For the text-containing cell, return its midpoint in (X, Y) coordinate format. 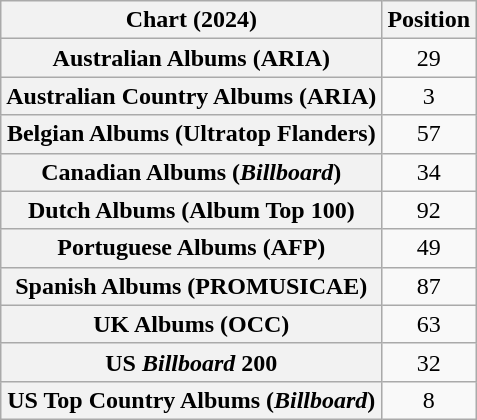
63 (429, 324)
UK Albums (OCC) (192, 324)
Australian Albums (ARIA) (192, 58)
Australian Country Albums (ARIA) (192, 96)
8 (429, 400)
57 (429, 134)
Spanish Albums (PROMUSICAE) (192, 286)
Chart (2024) (192, 20)
US Top Country Albums (Billboard) (192, 400)
Portuguese Albums (AFP) (192, 248)
Canadian Albums (Billboard) (192, 172)
92 (429, 210)
49 (429, 248)
32 (429, 362)
US Billboard 200 (192, 362)
34 (429, 172)
Position (429, 20)
Dutch Albums (Album Top 100) (192, 210)
87 (429, 286)
29 (429, 58)
3 (429, 96)
Belgian Albums (Ultratop Flanders) (192, 134)
